Find where the given text appears and provide that cell's center as [x, y] coordinate. 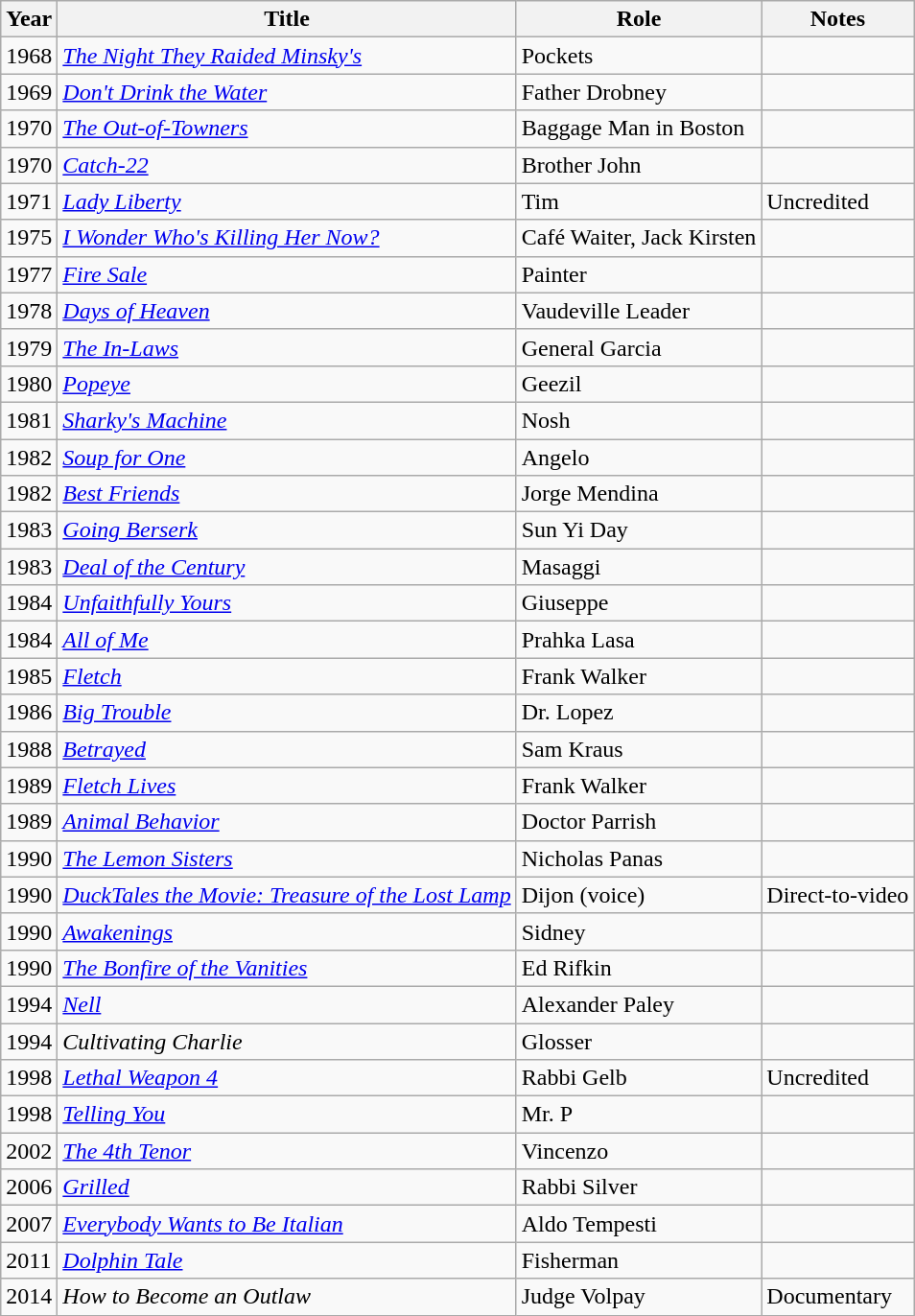
Big Trouble [287, 713]
1980 [29, 384]
Rabbi Silver [639, 1187]
Dijon (voice) [639, 895]
2006 [29, 1187]
DuckTales the Movie: Treasure of the Lost Lamp [287, 895]
Cultivating Charlie [287, 1041]
1979 [29, 347]
Grilled [287, 1187]
Rabbi Gelb [639, 1078]
Telling You [287, 1115]
1975 [29, 238]
Brother John [639, 165]
Prahka Lasa [639, 640]
Direct-to-video [838, 895]
Ed Rifkin [639, 968]
Notes [838, 19]
Catch-22 [287, 165]
Sam Kraus [639, 749]
1986 [29, 713]
Painter [639, 274]
Giuseppe [639, 603]
1968 [29, 56]
Pockets [639, 56]
Lady Liberty [287, 201]
Aldo Tempesti [639, 1224]
Sun Yi Day [639, 530]
1969 [29, 92]
Popeye [287, 384]
Betrayed [287, 749]
Year [29, 19]
Alexander Paley [639, 1004]
2007 [29, 1224]
Sidney [639, 931]
Soup for One [287, 458]
I Wonder Who's Killing Her Now? [287, 238]
Fisherman [639, 1260]
Fire Sale [287, 274]
Fletch Lives [287, 786]
Days of Heaven [287, 311]
Unfaithfully Yours [287, 603]
The 4th Tenor [287, 1151]
Deal of the Century [287, 567]
2011 [29, 1260]
1981 [29, 420]
The Out-of-Towners [287, 129]
Mr. P [639, 1115]
1988 [29, 749]
Masaggi [639, 567]
Vincenzo [639, 1151]
Geezil [639, 384]
Nell [287, 1004]
Vaudeville Leader [639, 311]
1977 [29, 274]
1978 [29, 311]
General Garcia [639, 347]
Fletch [287, 676]
1971 [29, 201]
The Bonfire of the Vanities [287, 968]
All of Me [287, 640]
Nicholas Panas [639, 858]
2002 [29, 1151]
Everybody Wants to Be Italian [287, 1224]
The In-Laws [287, 347]
Jorge Mendina [639, 494]
Doctor Parrish [639, 822]
The Night They Raided Minsky's [287, 56]
Angelo [639, 458]
Best Friends [287, 494]
Café Waiter, Jack Kirsten [639, 238]
1985 [29, 676]
Lethal Weapon 4 [287, 1078]
Sharky's Machine [287, 420]
Judge Volpay [639, 1297]
The Lemon Sisters [287, 858]
Animal Behavior [287, 822]
Nosh [639, 420]
Father Drobney [639, 92]
Going Berserk [287, 530]
Dolphin Tale [287, 1260]
Dr. Lopez [639, 713]
2014 [29, 1297]
Role [639, 19]
Baggage Man in Boston [639, 129]
Don't Drink the Water [287, 92]
Awakenings [287, 931]
How to Become an Outlaw [287, 1297]
Tim [639, 201]
Documentary [838, 1297]
Title [287, 19]
Glosser [639, 1041]
